From the cell containing the given text, extract its center point as (X, Y) coordinate. 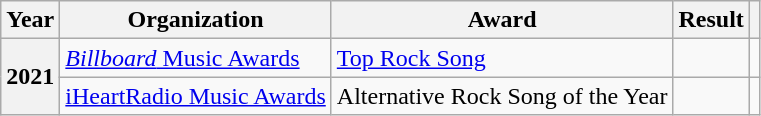
Alternative Rock Song of the Year (502, 96)
Organization (196, 20)
2021 (30, 77)
Billboard Music Awards (196, 58)
Year (30, 20)
Result (711, 20)
iHeartRadio Music Awards (196, 96)
Top Rock Song (502, 58)
Award (502, 20)
